Determine the (x, y) coordinate at the center of the cell enclosing the given text.  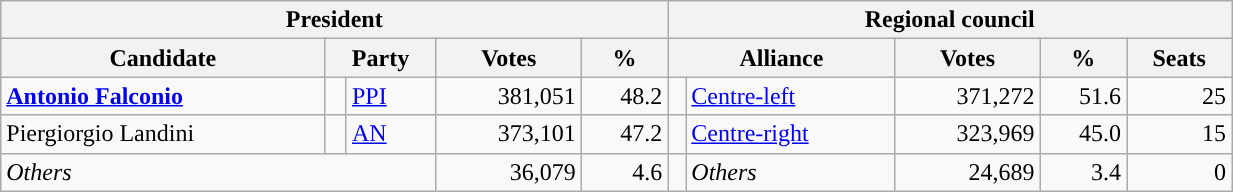
Centre-right (790, 134)
AN (391, 134)
President (334, 20)
15 (1180, 134)
Alliance (782, 58)
323,969 (968, 134)
45.0 (1083, 134)
Piergiorgio Landini (163, 134)
24,689 (968, 172)
Seats (1180, 58)
Centre-left (790, 96)
373,101 (508, 134)
25 (1180, 96)
51.6 (1083, 96)
371,272 (968, 96)
36,079 (508, 172)
PPI (391, 96)
48.2 (624, 96)
Antonio Falconio (163, 96)
Party (380, 58)
381,051 (508, 96)
Regional council (950, 20)
47.2 (624, 134)
0 (1180, 172)
3.4 (1083, 172)
4.6 (624, 172)
Candidate (163, 58)
